Capture the cell that displays the provided text and extract its (x, y) central coordinate. 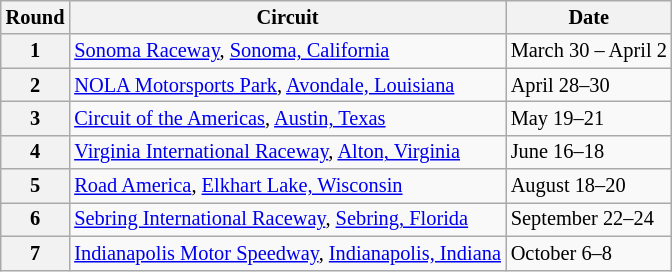
NOLA Motorsports Park, Avondale, Louisiana (287, 85)
October 6–8 (589, 253)
6 (36, 219)
2 (36, 85)
September 22–24 (589, 219)
Sebring International Raceway, Sebring, Florida (287, 219)
1 (36, 51)
3 (36, 118)
Virginia International Raceway, Alton, Virginia (287, 152)
April 28–30 (589, 85)
Circuit (287, 17)
Round (36, 17)
June 16–18 (589, 152)
March 30 – April 2 (589, 51)
Indianapolis Motor Speedway, Indianapolis, Indiana (287, 253)
Sonoma Raceway, Sonoma, California (287, 51)
Date (589, 17)
Road America, Elkhart Lake, Wisconsin (287, 186)
August 18–20 (589, 186)
7 (36, 253)
Circuit of the Americas, Austin, Texas (287, 118)
5 (36, 186)
May 19–21 (589, 118)
4 (36, 152)
